Extract the [X, Y] coordinate from the center of the cell holding the provided text.  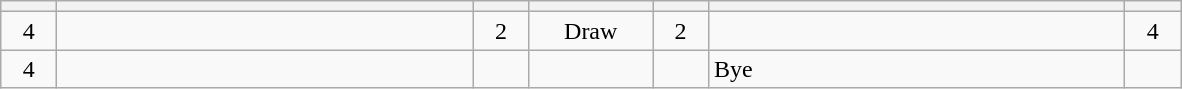
Bye [917, 69]
Draw [591, 31]
